Determine the (X, Y) coordinate at the center of the cell enclosing the given text.  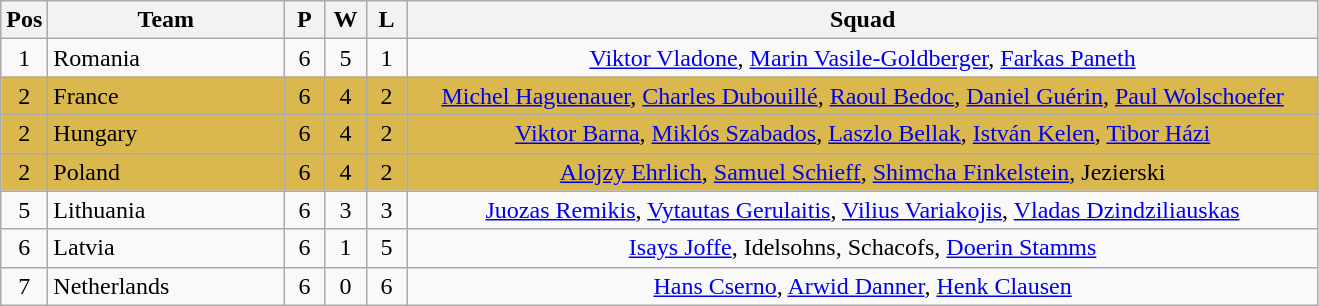
L (386, 20)
Michel Haguenauer, Charles Dubouillé, Raoul Bedoc, Daniel Guérin, Paul Wolschoefer (862, 96)
Hungary (166, 134)
0 (346, 286)
Romania (166, 58)
Viktor Barna, Miklós Szabados, Laszlo Bellak, István Kelen, Tibor Házi (862, 134)
Isays Joffe, Idelsohns, Schacofs, Doerin Stamms (862, 248)
Poland (166, 172)
Squad (862, 20)
Alojzy Ehrlich, Samuel Schieff, Shimcha Finkelstein, Jezierski (862, 172)
Hans Cserno, Arwid Danner, Henk Clausen (862, 286)
Juozas Remikis, Vytautas Gerulaitis, Vilius Variakojis, Vladas Dzindziliauskas (862, 210)
Pos (24, 20)
7 (24, 286)
Netherlands (166, 286)
P (304, 20)
Viktor Vladone, Marin Vasile-Goldberger, Farkas Paneth (862, 58)
Lithuania (166, 210)
Latvia (166, 248)
Team (166, 20)
W (346, 20)
France (166, 96)
